Scan for the cell matching the given text and deliver its (X, Y) coordinate at center. 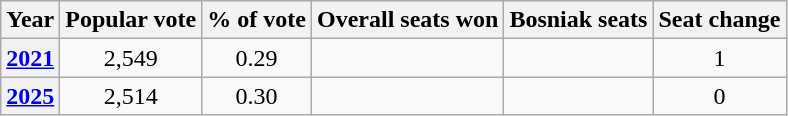
2,514 (131, 96)
2025 (30, 96)
Overall seats won (407, 20)
2021 (30, 58)
1 (720, 58)
Popular vote (131, 20)
% of vote (257, 20)
0 (720, 96)
Bosniak seats (578, 20)
2,549 (131, 58)
0.30 (257, 96)
Year (30, 20)
Seat change (720, 20)
0.29 (257, 58)
